Detect which cell encompasses the target text, then output its (X, Y) center coordinate. 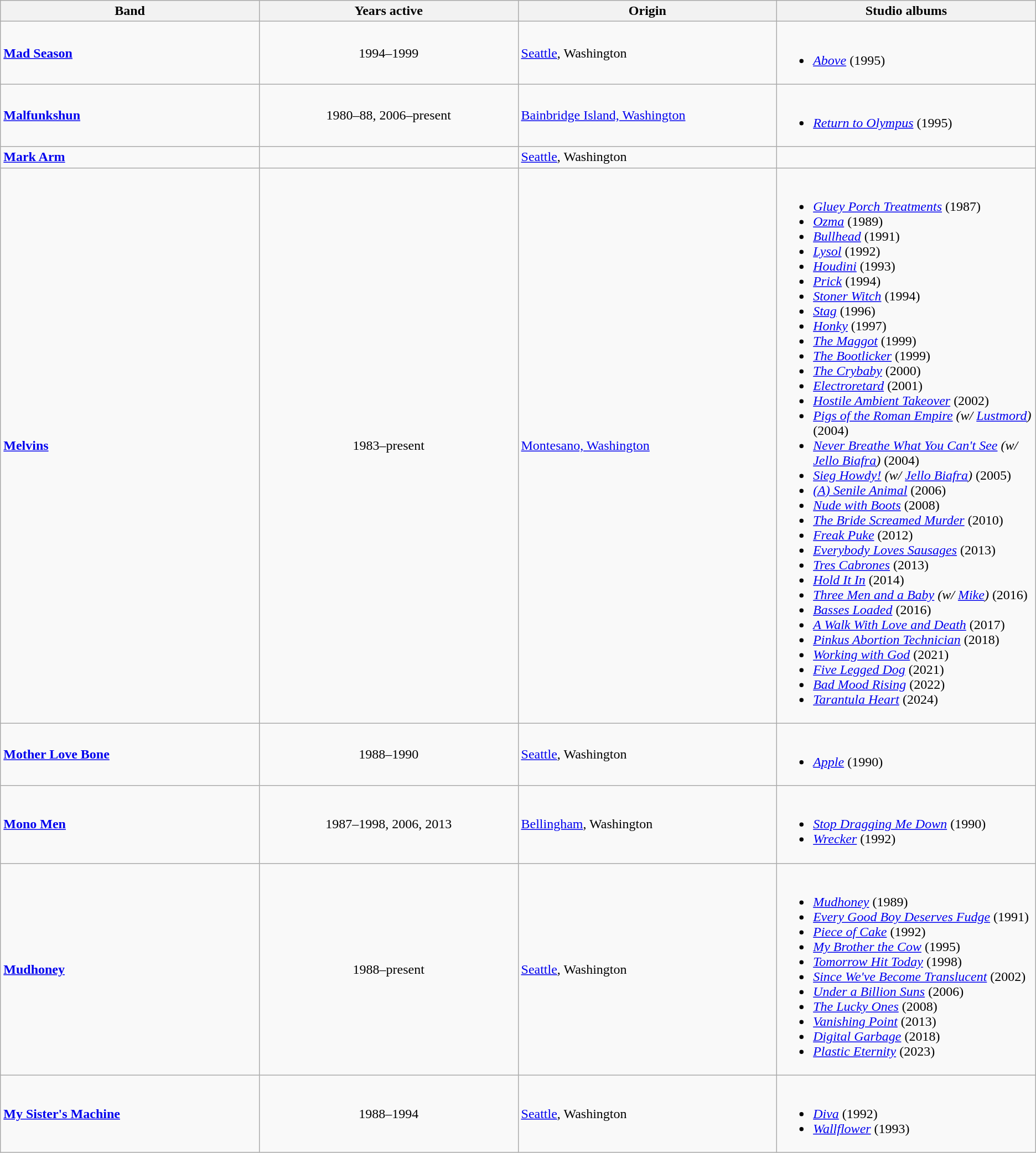
Mono Men (130, 824)
1994–1999 (388, 53)
Mudhoney (130, 969)
Montesano, Washington (647, 445)
1988–present (388, 969)
Band (130, 11)
Return to Olympus (1995) (906, 115)
Mark Arm (130, 157)
Years active (388, 11)
Melvins (130, 445)
Studio albums (906, 11)
Bellingham, Washington (647, 824)
Malfunkshun (130, 115)
Origin (647, 11)
Mother Love Bone (130, 755)
Mad Season (130, 53)
My Sister's Machine (130, 1114)
1988–1990 (388, 755)
1980–88, 2006–present (388, 115)
Apple (1990) (906, 755)
Stop Dragging Me Down (1990)Wrecker (1992) (906, 824)
Above (1995) (906, 53)
1987–1998, 2006, 2013 (388, 824)
Bainbridge Island, Washington (647, 115)
Diva (1992)Wallflower (1993) (906, 1114)
1988–1994 (388, 1114)
1983–present (388, 445)
